From the cell containing the given text, extract its center point as [X, Y] coordinate. 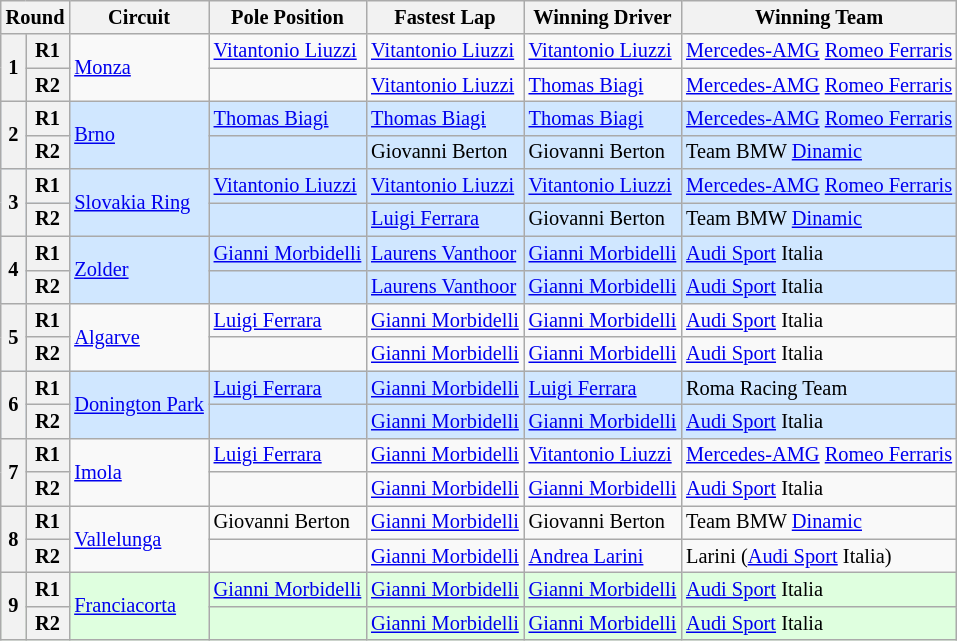
Andrea Larini [602, 556]
Brno [138, 134]
8 [14, 538]
Roma Racing Team [819, 388]
Zolder [138, 270]
6 [14, 404]
Franciacorta [138, 606]
1 [14, 68]
2 [14, 134]
Circuit [138, 17]
Larini (Audi Sport Italia) [819, 556]
Round [36, 17]
4 [14, 270]
Slovakia Ring [138, 202]
Vallelunga [138, 538]
Monza [138, 68]
Fastest Lap [444, 17]
5 [14, 336]
3 [14, 202]
Imola [138, 472]
Algarve [138, 336]
Pole Position [288, 17]
Donington Park [138, 404]
Winning Driver [602, 17]
9 [14, 606]
Winning Team [819, 17]
7 [14, 472]
